Identify which cell holds the provided text, then report its [X, Y] central coordinate. 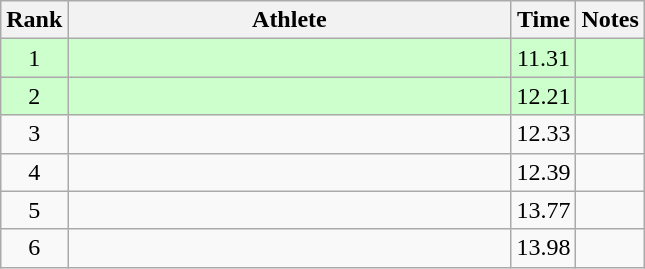
Notes [610, 20]
13.98 [544, 248]
1 [34, 58]
12.21 [544, 96]
12.39 [544, 172]
Athlete [290, 20]
Rank [34, 20]
5 [34, 210]
4 [34, 172]
12.33 [544, 134]
2 [34, 96]
11.31 [544, 58]
13.77 [544, 210]
Time [544, 20]
3 [34, 134]
6 [34, 248]
